Locate the cell with the specified text and output its [x, y] center coordinate. 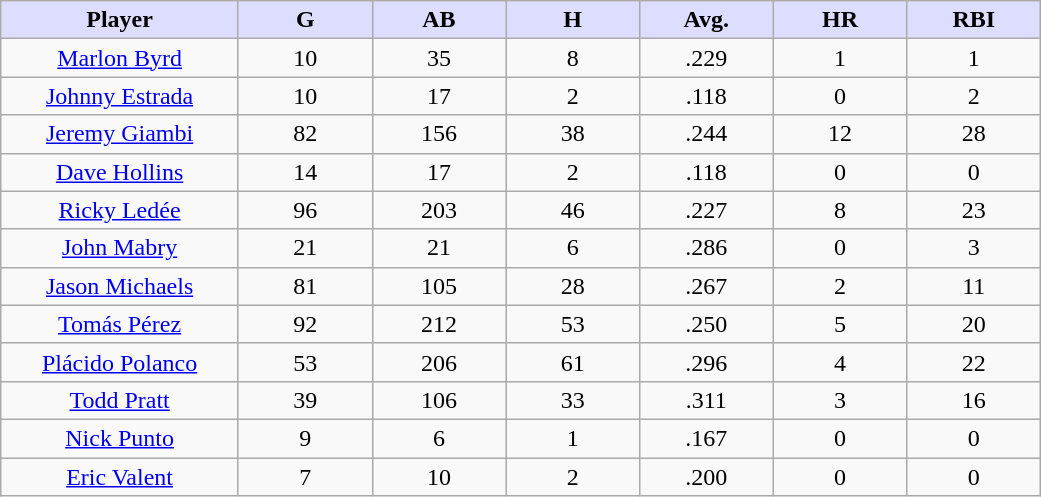
20 [974, 324]
.250 [706, 324]
38 [573, 134]
Jason Michaels [120, 286]
106 [439, 400]
212 [439, 324]
HR [840, 20]
203 [439, 210]
Avg. [706, 20]
Nick Punto [120, 438]
4 [840, 362]
33 [573, 400]
.167 [706, 438]
Ricky Ledée [120, 210]
Tomás Pérez [120, 324]
61 [573, 362]
G [305, 20]
92 [305, 324]
22 [974, 362]
John Mabry [120, 248]
9 [305, 438]
.286 [706, 248]
16 [974, 400]
.296 [706, 362]
35 [439, 58]
105 [439, 286]
Todd Pratt [120, 400]
.244 [706, 134]
Player [120, 20]
82 [305, 134]
.200 [706, 477]
Eric Valent [120, 477]
46 [573, 210]
206 [439, 362]
96 [305, 210]
Marlon Byrd [120, 58]
Jeremy Giambi [120, 134]
11 [974, 286]
.229 [706, 58]
81 [305, 286]
39 [305, 400]
Dave Hollins [120, 172]
156 [439, 134]
.267 [706, 286]
7 [305, 477]
5 [840, 324]
RBI [974, 20]
14 [305, 172]
H [573, 20]
AB [439, 20]
12 [840, 134]
Johnny Estrada [120, 96]
23 [974, 210]
.227 [706, 210]
.311 [706, 400]
Plácido Polanco [120, 362]
